Identify which cell holds the provided text, then report its [x, y] central coordinate. 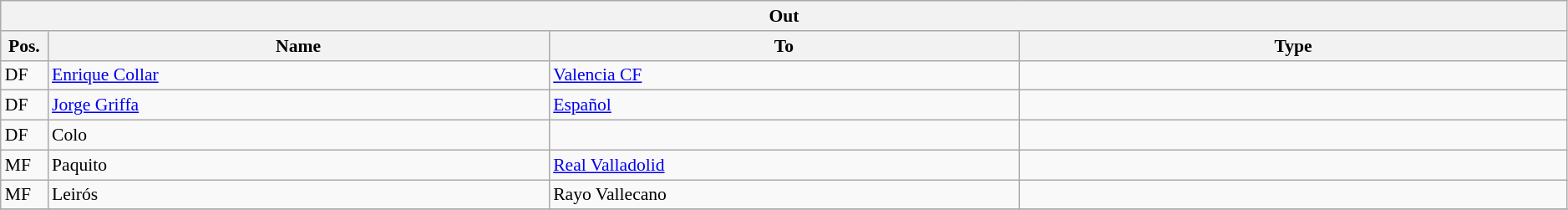
Rayo Vallecano [784, 195]
Jorge Griffa [298, 105]
Paquito [298, 165]
Leirós [298, 195]
Pos. [24, 46]
To [784, 46]
Colo [298, 136]
Name [298, 46]
Real Valladolid [784, 165]
Type [1293, 46]
Enrique Collar [298, 75]
Español [784, 105]
Out [784, 16]
Valencia CF [784, 75]
